Detect which cell encompasses the target text, then output its (X, Y) center coordinate. 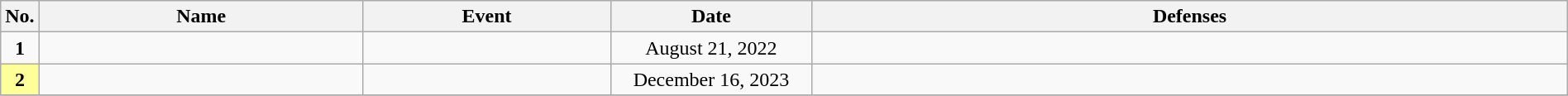
Name (201, 17)
August 21, 2022 (711, 48)
December 16, 2023 (711, 79)
Event (486, 17)
2 (20, 79)
1 (20, 48)
Defenses (1189, 17)
No. (20, 17)
Date (711, 17)
